Output the (X, Y) coordinate of the center of the cell containing the given text.  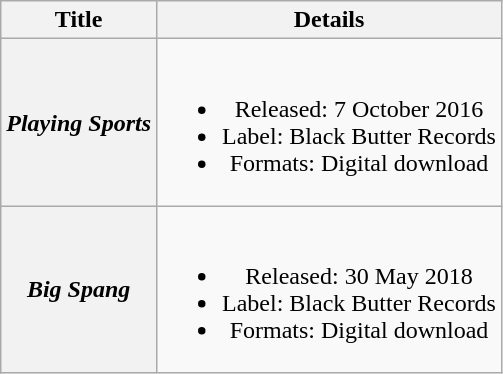
Title (79, 20)
Released: 30 May 2018Label: Black Butter RecordsFormats: Digital download (330, 290)
Big Spang (79, 290)
Released: 7 October 2016Label: Black Butter RecordsFormats: Digital download (330, 122)
Details (330, 20)
Playing Sports (79, 122)
